From the cell containing the given text, extract its center point as [X, Y] coordinate. 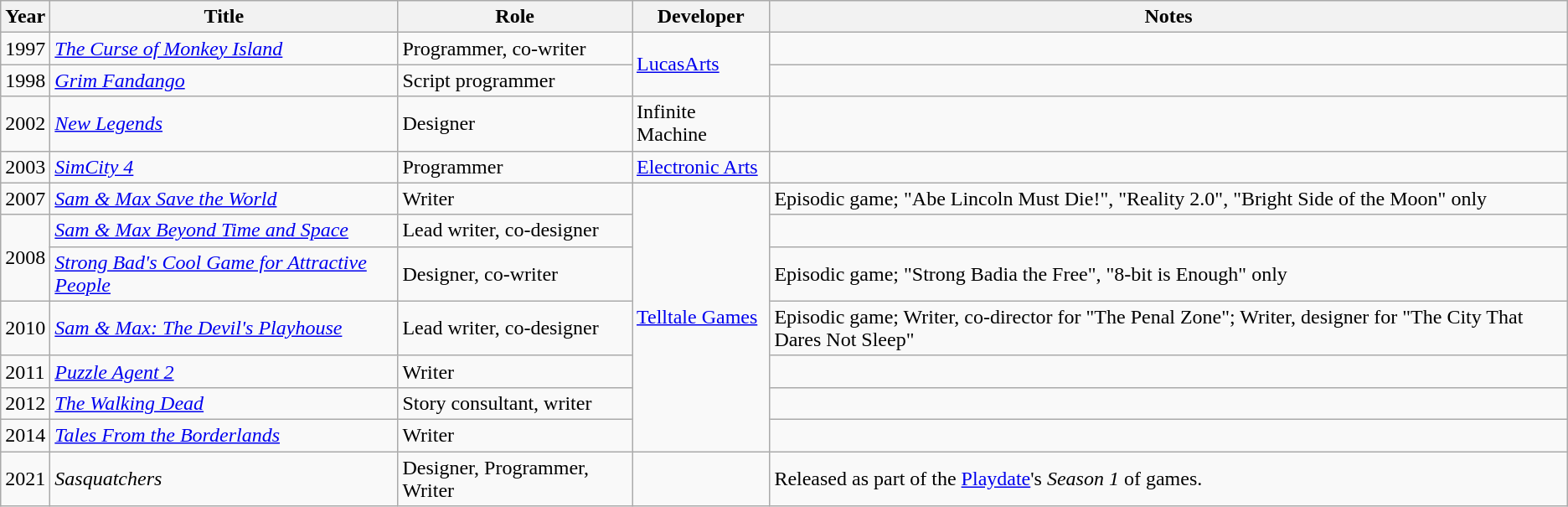
Sasquatchers [224, 478]
SimCity 4 [224, 167]
Episodic game; Writer, co-director for "The Penal Zone"; Writer, designer for "The City That Dares Not Sleep" [1168, 329]
Programmer, co-writer [515, 49]
Strong Bad's Cool Game for Attractive People [224, 273]
Script programmer [515, 80]
Title [224, 17]
Sam & Max: The Devil's Playhouse [224, 329]
2003 [25, 167]
2014 [25, 435]
2012 [25, 403]
2002 [25, 124]
2010 [25, 329]
Designer [515, 124]
Infinite Machine [700, 124]
Story consultant, writer [515, 403]
LucasArts [700, 65]
2011 [25, 371]
Sam & Max Save the World [224, 199]
Telltale Games [700, 317]
Electronic Arts [700, 167]
Programmer [515, 167]
Episodic game; "Abe Lincoln Must Die!", "Reality 2.0", "Bright Side of the Moon" only [1168, 199]
1998 [25, 80]
Year [25, 17]
Grim Fandango [224, 80]
Designer, Programmer, Writer [515, 478]
Tales From the Borderlands [224, 435]
Puzzle Agent 2 [224, 371]
1997 [25, 49]
Designer, co-writer [515, 273]
2008 [25, 258]
Released as part of the Playdate's Season 1 of games. [1168, 478]
2007 [25, 199]
Role [515, 17]
Sam & Max Beyond Time and Space [224, 230]
2021 [25, 478]
The Curse of Monkey Island [224, 49]
Developer [700, 17]
Notes [1168, 17]
New Legends [224, 124]
The Walking Dead [224, 403]
Episodic game; "Strong Badia the Free", "8-bit is Enough" only [1168, 273]
